From the cell containing the given text, extract its center point as (x, y) coordinate. 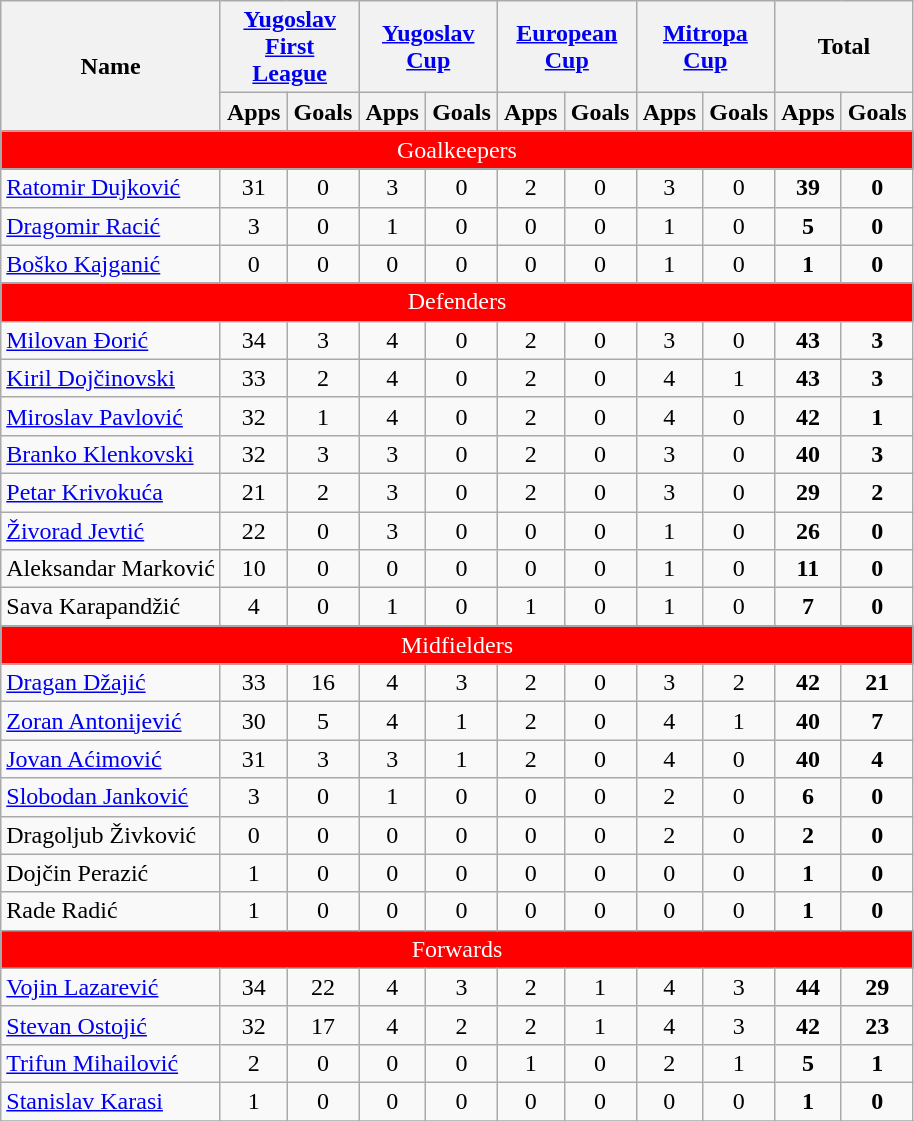
30 (254, 721)
Kiril Dojčinovski (111, 378)
10 (254, 569)
44 (808, 987)
Dragomir Racić (111, 226)
Total (844, 47)
Aleksandar Marković (111, 569)
Rade Radić (111, 911)
Ratomir Dujković (111, 188)
23 (877, 1025)
Dojčin Perazić (111, 873)
Jovan Aćimović (111, 759)
Petar Krivokuća (111, 492)
Miroslav Pavlović (111, 416)
Dragoljub Živković (111, 835)
Trifun Mihailović (111, 1063)
Mitropa Cup (706, 47)
Vojin Lazarević (111, 987)
Yugoslav First League (290, 47)
17 (323, 1025)
Boško Kajganić (111, 264)
Slobodan Janković (111, 797)
16 (323, 683)
European Cup (568, 47)
Živorad Jevtić (111, 531)
6 (808, 797)
Dragan Džajić (111, 683)
26 (808, 531)
Goalkeepers (457, 150)
Zoran Antonijević (111, 721)
Midfielders (457, 645)
Yugoslav Cup (428, 47)
11 (808, 569)
Defenders (457, 302)
Sava Karapandžić (111, 607)
Name (111, 66)
Forwards (457, 949)
Stevan Ostojić (111, 1025)
Stanislav Karasi (111, 1101)
Milovan Đorić (111, 340)
39 (808, 188)
Branko Klenkovski (111, 454)
